Provide the (x, y) coordinate of the cell's center where the given text is located.  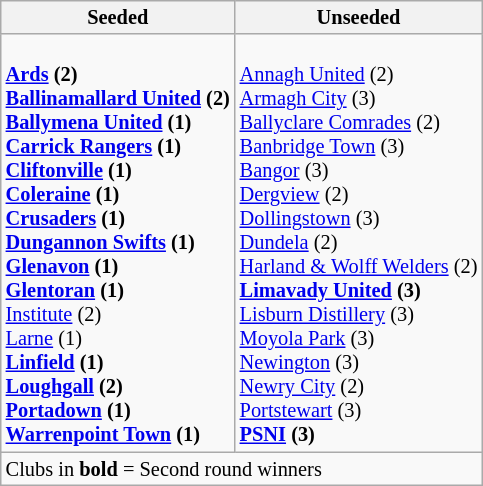
Seeded (118, 17)
Unseeded (359, 17)
Clubs in bold = Second round winners (242, 469)
